Find where the given text appears and provide that cell's center as (x, y) coordinate. 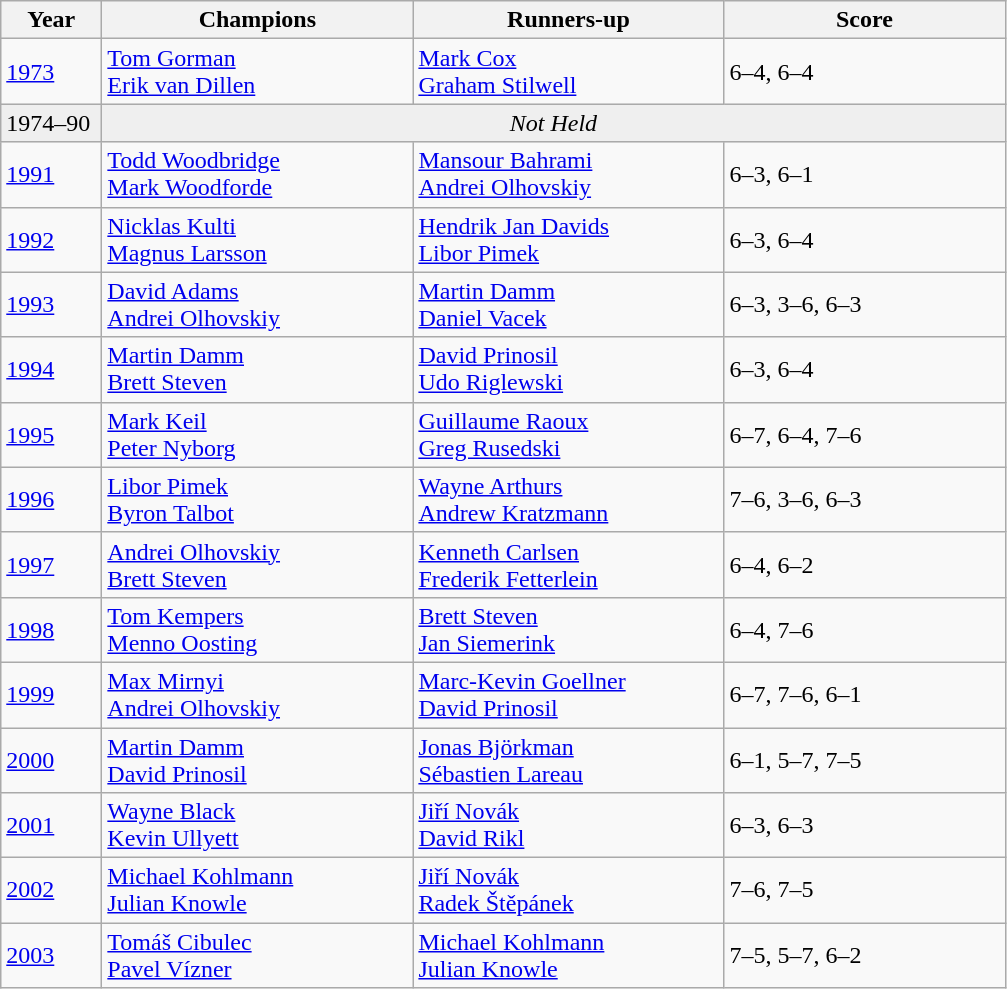
Tomáš Cibulec Pavel Vízner (258, 956)
Mansour Bahrami Andrei Olhovskiy (568, 174)
Wayne Arthurs Andrew Kratzmann (568, 500)
Max Mirnyi Andrei Olhovskiy (258, 694)
Martin Damm Brett Steven (258, 370)
Year (52, 20)
Todd Woodbridge Mark Woodforde (258, 174)
7–5, 5–7, 6–2 (864, 956)
2002 (52, 890)
2001 (52, 826)
2000 (52, 760)
Martin Damm Daniel Vacek (568, 304)
Tom Gorman Erik van Dillen (258, 72)
7–6, 3–6, 6–3 (864, 500)
1996 (52, 500)
6–3, 6–1 (864, 174)
Jiří Novák Radek Štěpánek (568, 890)
David Prinosil Udo Riglewski (568, 370)
6–7, 7–6, 6–1 (864, 694)
6–4, 6–4 (864, 72)
Tom Kempers Menno Oosting (258, 630)
Hendrik Jan Davids Libor Pimek (568, 240)
Martin Damm David Prinosil (258, 760)
David Adams Andrei Olhovskiy (258, 304)
Andrei Olhovskiy Brett Steven (258, 564)
1999 (52, 694)
6–3, 3–6, 6–3 (864, 304)
1974–90 (52, 123)
Score (864, 20)
Brett Steven Jan Siemerink (568, 630)
Marc-Kevin Goellner David Prinosil (568, 694)
1991 (52, 174)
6–4, 6–2 (864, 564)
Libor Pimek Byron Talbot (258, 500)
6–4, 7–6 (864, 630)
Not Held (554, 123)
Champions (258, 20)
Jiří Novák David Rikl (568, 826)
Kenneth Carlsen Frederik Fetterlein (568, 564)
6–3, 6–3 (864, 826)
Mark Cox Graham Stilwell (568, 72)
Wayne Black Kevin Ullyett (258, 826)
1994 (52, 370)
1998 (52, 630)
6–7, 6–4, 7–6 (864, 434)
Jonas Björkman Sébastien Lareau (568, 760)
6–1, 5–7, 7–5 (864, 760)
Guillaume Raoux Greg Rusedski (568, 434)
1995 (52, 434)
7–6, 7–5 (864, 890)
Mark Keil Peter Nyborg (258, 434)
1973 (52, 72)
2003 (52, 956)
Nicklas Kulti Magnus Larsson (258, 240)
1997 (52, 564)
1993 (52, 304)
Runners-up (568, 20)
1992 (52, 240)
